Return (x, y) of the center of cell containing provided text 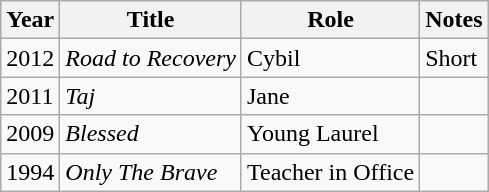
2012 (30, 58)
Title (151, 20)
Role (330, 20)
Year (30, 20)
Taj (151, 96)
Short (454, 58)
1994 (30, 172)
Young Laurel (330, 134)
Notes (454, 20)
2011 (30, 96)
Teacher in Office (330, 172)
Blessed (151, 134)
Jane (330, 96)
Only The Brave (151, 172)
Cybil (330, 58)
Road to Recovery (151, 58)
2009 (30, 134)
